Determine the (x, y) coordinate at the center of the cell enclosing the given text.  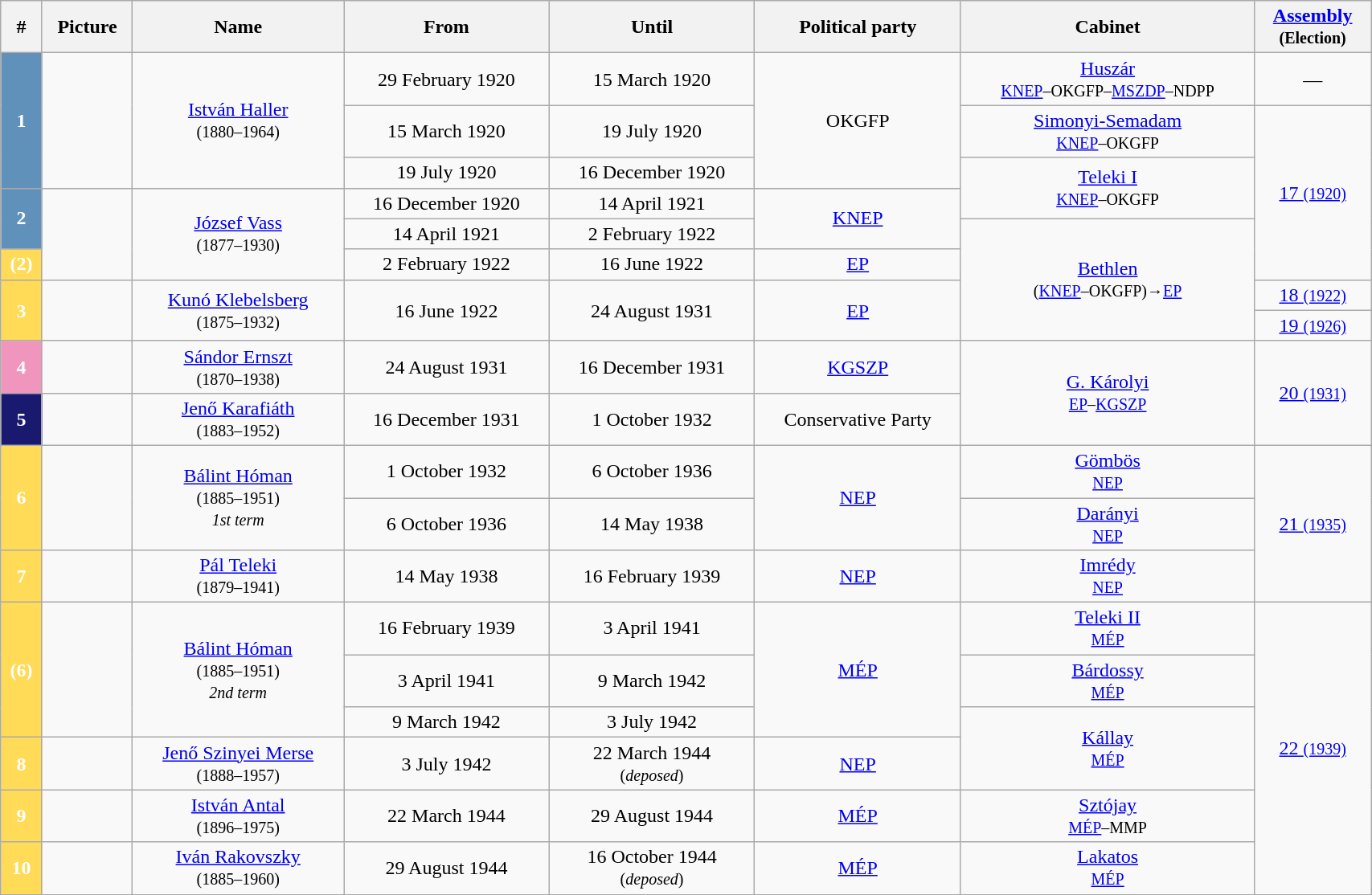
# (22, 27)
6 (22, 497)
8 (22, 763)
1 (22, 121)
Bethlen(KNEP–OKGFP)→EP (1108, 280)
Name (238, 27)
20 (1931) (1313, 393)
Kunó Klebelsberg(1875–1932) (238, 310)
Teleki IIMÉP (1108, 628)
(2) (22, 264)
10 (22, 868)
DarányiNEP (1108, 524)
GömbösNEP (1108, 471)
István Haller(1880–1964) (238, 121)
Cabinet (1108, 27)
Until (652, 27)
21 (1935) (1313, 524)
István Antal(1896–1975) (238, 816)
Assembly(Election) (1313, 27)
József Vass(1877–1930) (238, 234)
Bálint Hóman(1885–1951)2nd term (238, 670)
Bálint Hóman(1885–1951)1st term (238, 497)
3 (22, 310)
From (447, 27)
G. KárolyiEP–KGSZP (1108, 393)
Picture (87, 27)
16 October 1944(deposed) (652, 868)
OKGFP (858, 121)
Jenő Szinyei Merse(1888–1957) (238, 763)
22 March 1944 (447, 816)
SztójayMÉP–MMP (1108, 816)
LakatosMÉP (1108, 868)
4 (22, 366)
Simonyi-SemadamKNEP–OKGFP (1108, 132)
Political party (858, 27)
19 (1926) (1313, 325)
ImrédyNEP (1108, 577)
7 (22, 577)
Sándor Ernszt(1870–1938) (238, 366)
BárdossyMÉP (1108, 681)
(6) (22, 670)
Jenő Karafiáth(1883–1952) (238, 419)
17 (1920) (1313, 193)
KNEP (858, 219)
HuszárKNEP–OKGFP–MSZDP–NDPP (1108, 79)
2 (22, 219)
9 (22, 816)
KGSZP (858, 366)
Teleki IKNEP–OKGFP (1108, 188)
5 (22, 419)
— (1313, 79)
22 March 1944(deposed) (652, 763)
Pál Teleki(1879–1941) (238, 577)
Iván Rakovszky(1885–1960) (238, 868)
22 (1939) (1313, 749)
29 February 1920 (447, 79)
KállayMÉP (1108, 749)
Conservative Party (858, 419)
18 (1922) (1313, 295)
